Return the (X, Y) coordinate for the center point of the cell that contains the specified text.  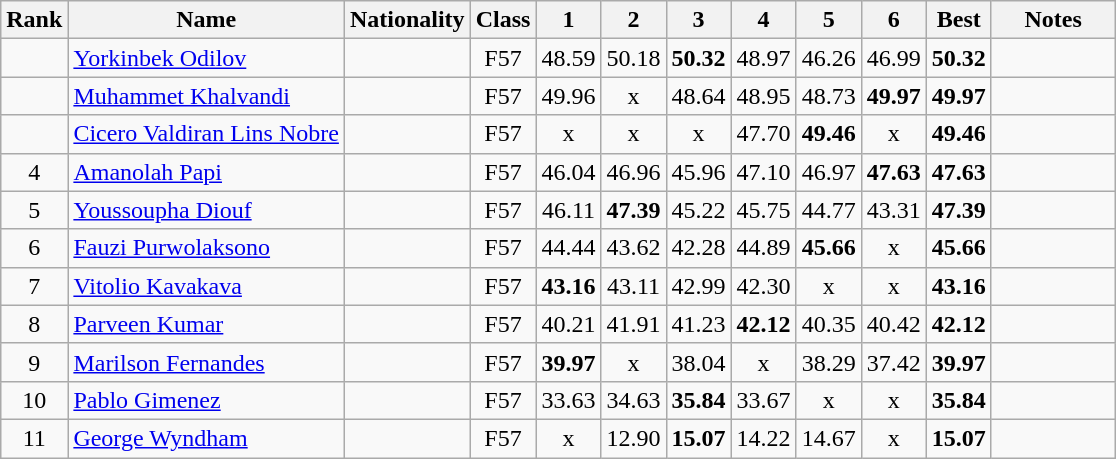
George Wyndham (206, 438)
48.73 (828, 96)
44.77 (828, 210)
12.90 (634, 438)
Vitolio Kavakava (206, 286)
46.97 (828, 172)
38.04 (698, 362)
48.95 (764, 96)
14.67 (828, 438)
Parveen Kumar (206, 324)
48.64 (698, 96)
41.91 (634, 324)
42.99 (698, 286)
50.18 (634, 58)
Pablo Gimenez (206, 400)
1 (568, 20)
48.59 (568, 58)
10 (34, 400)
46.04 (568, 172)
40.21 (568, 324)
38.29 (828, 362)
43.31 (894, 210)
3 (698, 20)
Yorkinbek Odilov (206, 58)
47.70 (764, 134)
9 (34, 362)
2 (634, 20)
Name (206, 20)
47.10 (764, 172)
Marilson Fernandes (206, 362)
46.26 (828, 58)
7 (34, 286)
14.22 (764, 438)
33.63 (568, 400)
11 (34, 438)
Class (503, 20)
49.96 (568, 96)
45.22 (698, 210)
44.89 (764, 248)
Fauzi Purwolaksono (206, 248)
Cicero Valdiran Lins Nobre (206, 134)
42.30 (764, 286)
43.11 (634, 286)
37.42 (894, 362)
8 (34, 324)
41.23 (698, 324)
34.63 (634, 400)
40.42 (894, 324)
Notes (1053, 20)
Nationality (407, 20)
Rank (34, 20)
46.11 (568, 210)
45.75 (764, 210)
45.96 (698, 172)
46.96 (634, 172)
Muhammet Khalvandi (206, 96)
48.97 (764, 58)
46.99 (894, 58)
Amanolah Papi (206, 172)
Youssoupha Diouf (206, 210)
40.35 (828, 324)
43.62 (634, 248)
42.28 (698, 248)
44.44 (568, 248)
33.67 (764, 400)
Best (958, 20)
